Find where the given text appears and provide that cell's center as (X, Y) coordinate. 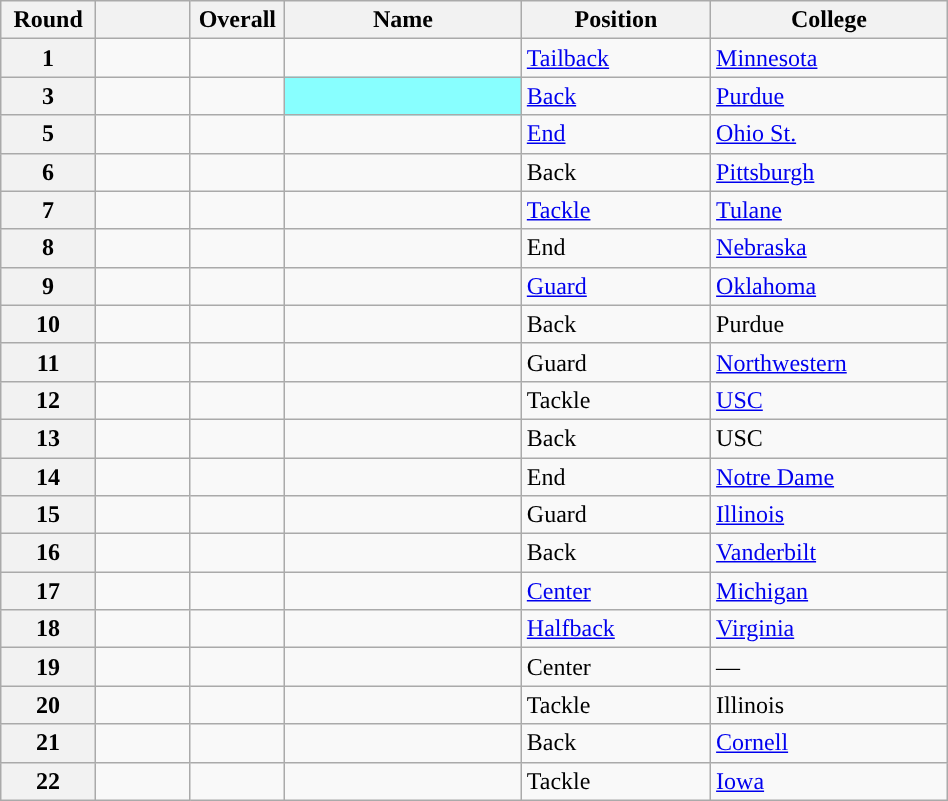
Minnesota (830, 58)
15 (48, 515)
Tailback (616, 58)
College (830, 20)
21 (48, 743)
16 (48, 553)
Halfback (616, 629)
10 (48, 324)
12 (48, 400)
Ohio St. (830, 134)
9 (48, 286)
7 (48, 210)
6 (48, 172)
Nebraska (830, 248)
11 (48, 362)
22 (48, 781)
17 (48, 591)
Northwestern (830, 362)
18 (48, 629)
Position (616, 20)
14 (48, 477)
8 (48, 248)
Michigan (830, 591)
13 (48, 438)
Notre Dame (830, 477)
19 (48, 667)
Name (404, 20)
Tulane (830, 210)
20 (48, 705)
Cornell (830, 743)
— (830, 667)
1 (48, 58)
Vanderbilt (830, 553)
Virginia (830, 629)
Overall (238, 20)
3 (48, 96)
Oklahoma (830, 286)
5 (48, 134)
Pittsburgh (830, 172)
Iowa (830, 781)
Round (48, 20)
